Determine the [x, y] coordinate at the center of the cell enclosing the given text.  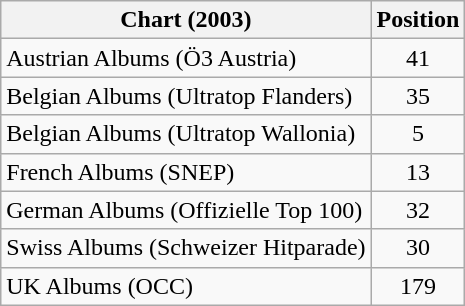
13 [418, 172]
41 [418, 58]
Austrian Albums (Ö3 Austria) [186, 58]
30 [418, 248]
Swiss Albums (Schweizer Hitparade) [186, 248]
Belgian Albums (Ultratop Flanders) [186, 96]
Position [418, 20]
35 [418, 96]
179 [418, 286]
5 [418, 134]
32 [418, 210]
French Albums (SNEP) [186, 172]
Chart (2003) [186, 20]
Belgian Albums (Ultratop Wallonia) [186, 134]
German Albums (Offizielle Top 100) [186, 210]
UK Albums (OCC) [186, 286]
